Return (X, Y) of the center of cell containing provided text 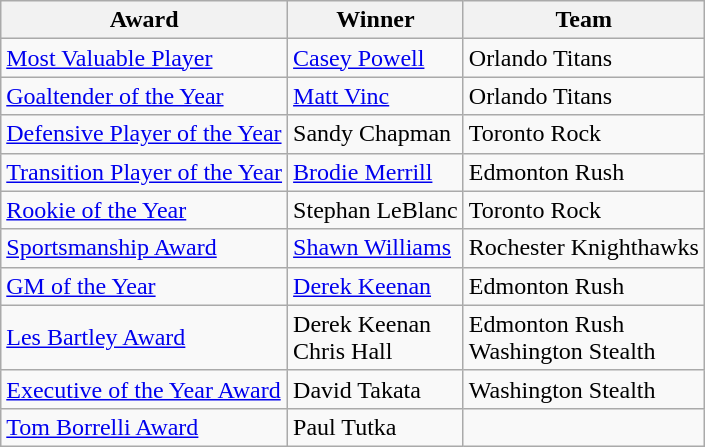
Rochester Knighthawks (584, 248)
Derek Keenan (376, 286)
Goaltender of the Year (144, 96)
Transition Player of the Year (144, 172)
Defensive Player of the Year (144, 134)
GM of the Year (144, 286)
Casey Powell (376, 58)
Sandy Chapman (376, 134)
David Takata (376, 389)
Award (144, 20)
Edmonton RushWashington Stealth (584, 338)
Executive of the Year Award (144, 389)
Paul Tutka (376, 427)
Washington Stealth (584, 389)
Les Bartley Award (144, 338)
Winner (376, 20)
Matt Vinc (376, 96)
Team (584, 20)
Sportsmanship Award (144, 248)
Shawn Williams (376, 248)
Brodie Merrill (376, 172)
Derek KeenanChris Hall (376, 338)
Most Valuable Player (144, 58)
Tom Borrelli Award (144, 427)
Stephan LeBlanc (376, 210)
Rookie of the Year (144, 210)
